Pinpoint the cell where the given text exists, returning its [X, Y] midpoint coordinate. 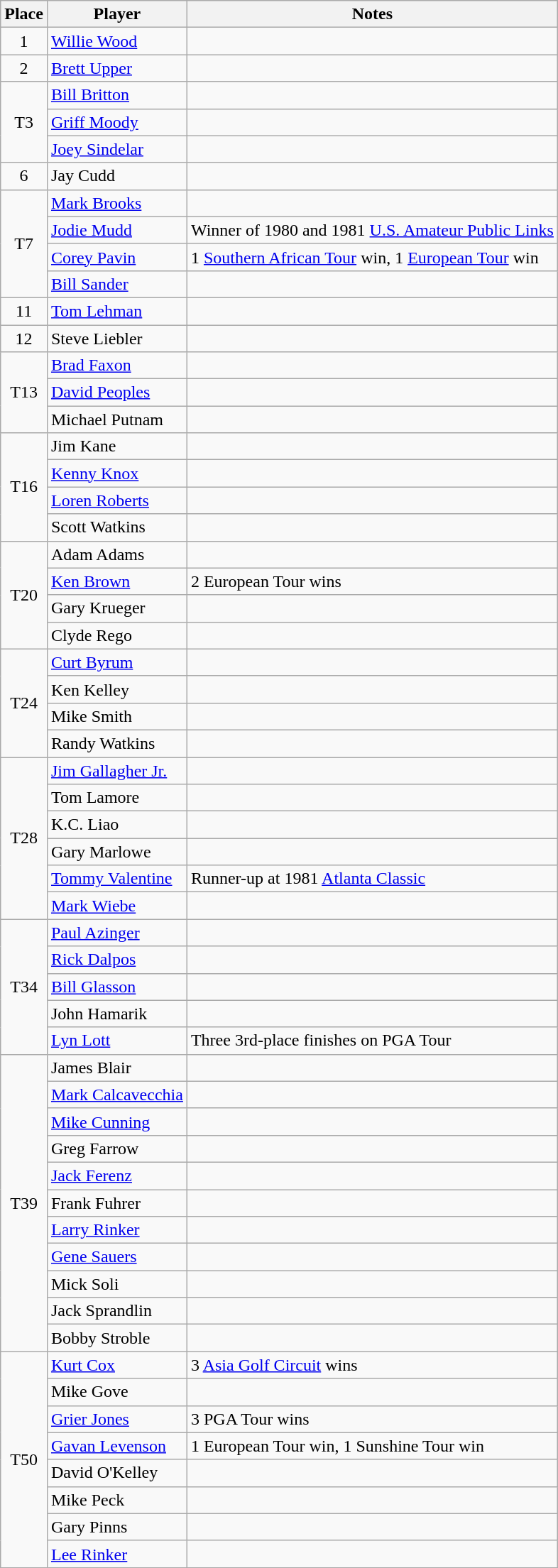
Tom Lamore [116, 798]
2 European Tour wins [372, 581]
Frank Fuhrer [116, 1203]
1 [24, 41]
Gene Sauers [116, 1257]
Mark Calcavecchia [116, 1095]
Winner of 1980 and 1981 U.S. Amateur Public Links [372, 230]
Bill Glasson [116, 987]
Willie Wood [116, 41]
T16 [24, 487]
Mike Smith [116, 716]
Runner-up at 1981 Atlanta Classic [372, 879]
Ken Kelley [116, 689]
Lyn Lott [116, 1041]
Mick Soli [116, 1284]
Clyde Rego [116, 635]
Place [24, 14]
Mike Cunning [116, 1122]
Scott Watkins [116, 527]
Jack Ferenz [116, 1175]
David O'Kelley [116, 1473]
3 PGA Tour wins [372, 1419]
6 [24, 176]
Jim Kane [116, 446]
Bill Britton [116, 95]
K.C. Liao [116, 825]
Tom Lehman [116, 311]
Steve Liebler [116, 339]
T24 [24, 703]
Adam Adams [116, 554]
Paul Azinger [116, 933]
Jodie Mudd [116, 230]
12 [24, 339]
Greg Farrow [116, 1148]
Brad Faxon [116, 366]
Mark Brooks [116, 203]
Mike Peck [116, 1500]
Kenny Knox [116, 473]
11 [24, 311]
T20 [24, 595]
Jay Cudd [116, 176]
James Blair [116, 1068]
Curt Byrum [116, 662]
Mike Gove [116, 1392]
Loren Roberts [116, 500]
Larry Rinker [116, 1230]
T7 [24, 243]
T50 [24, 1459]
Lee Rinker [116, 1554]
3 Asia Golf Circuit wins [372, 1365]
Rick Dalpos [116, 960]
Kurt Cox [116, 1365]
Michael Putnam [116, 420]
Gavan Levenson [116, 1446]
T3 [24, 122]
Bobby Stroble [116, 1338]
John Hamarik [116, 1014]
Ken Brown [116, 581]
Randy Watkins [116, 743]
T39 [24, 1202]
Griff Moody [116, 122]
Gary Marlowe [116, 852]
Player [116, 14]
Notes [372, 14]
Jack Sprandlin [116, 1311]
1 European Tour win, 1 Sunshine Tour win [372, 1446]
Brett Upper [116, 68]
Gary Pinns [116, 1527]
Grier Jones [116, 1419]
Corey Pavin [116, 257]
Jim Gallagher Jr. [116, 770]
T13 [24, 393]
Joey Sindelar [116, 149]
Tommy Valentine [116, 879]
Gary Krueger [116, 608]
T34 [24, 987]
Bill Sander [116, 284]
2 [24, 68]
Three 3rd-place finishes on PGA Tour [372, 1041]
David Peoples [116, 393]
T28 [24, 838]
Mark Wiebe [116, 906]
1 Southern African Tour win, 1 European Tour win [372, 257]
